Determine the (X, Y) coordinate at the center of the cell enclosing the given text.  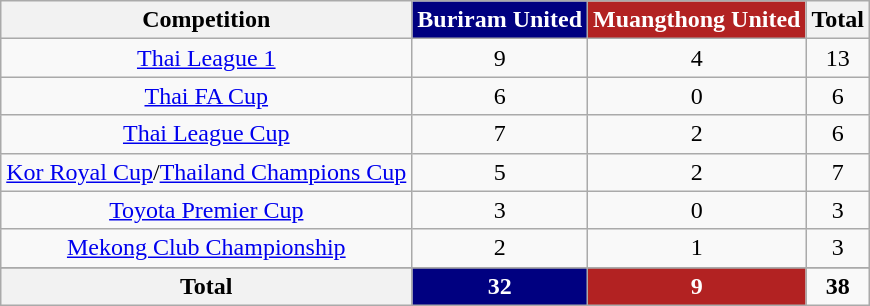
Thai FA Cup (206, 96)
Toyota Premier Cup (206, 210)
Thai League Cup (206, 134)
13 (838, 58)
32 (500, 286)
Thai League 1 (206, 58)
Buriram United (500, 20)
4 (697, 58)
Mekong Club Championship (206, 248)
1 (697, 248)
Kor Royal Cup/Thailand Champions Cup (206, 172)
Muangthong United (697, 20)
Competition (206, 20)
5 (500, 172)
38 (838, 286)
